Pinpoint the cell where the given text exists, returning its [x, y] midpoint coordinate. 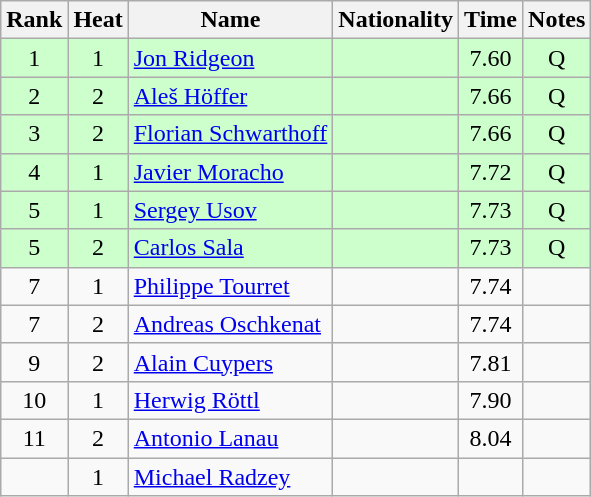
7.90 [491, 400]
Antonio Lanau [230, 438]
Philippe Tourret [230, 286]
Heat [98, 20]
Rank [34, 20]
11 [34, 438]
3 [34, 134]
Aleš Höffer [230, 96]
Andreas Oschkenat [230, 324]
Name [230, 20]
Nationality [396, 20]
Jon Ridgeon [230, 58]
8.04 [491, 438]
Florian Schwarthoff [230, 134]
4 [34, 172]
Javier Moracho [230, 172]
Herwig Röttl [230, 400]
Michael Radzey [230, 477]
Sergey Usov [230, 210]
10 [34, 400]
Notes [557, 20]
7.60 [491, 58]
9 [34, 362]
Alain Cuypers [230, 362]
7.81 [491, 362]
Carlos Sala [230, 248]
Time [491, 20]
7.72 [491, 172]
